Locate the cell with the specified text and output its [X, Y] center coordinate. 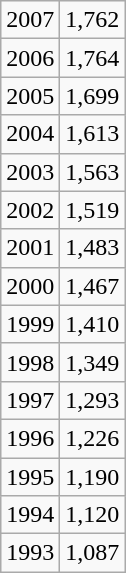
1,762 [92, 20]
2007 [30, 20]
1,087 [92, 553]
1,519 [92, 210]
1,120 [92, 515]
1,613 [92, 134]
2000 [30, 286]
1,699 [92, 96]
2003 [30, 172]
2001 [30, 248]
2006 [30, 58]
1997 [30, 400]
1,483 [92, 248]
1998 [30, 362]
2005 [30, 96]
1,563 [92, 172]
1,190 [92, 477]
1,226 [92, 438]
1996 [30, 438]
2004 [30, 134]
1,293 [92, 400]
1,349 [92, 362]
1,410 [92, 324]
1,764 [92, 58]
1995 [30, 477]
1993 [30, 553]
1999 [30, 324]
1,467 [92, 286]
1994 [30, 515]
2002 [30, 210]
